Output the [X, Y] coordinate of the center of the cell containing the given text.  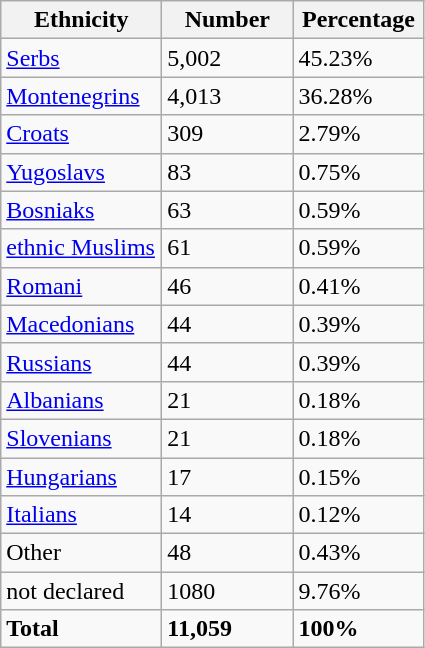
Macedonians [82, 324]
9.76% [358, 591]
Total [82, 629]
36.28% [358, 96]
11,059 [228, 629]
Hungarians [82, 477]
63 [228, 210]
not declared [82, 591]
0.75% [358, 172]
Slovenians [82, 438]
5,002 [228, 58]
Italians [82, 515]
45.23% [358, 58]
46 [228, 286]
17 [228, 477]
Number [228, 20]
0.43% [358, 553]
0.12% [358, 515]
ethnic Muslims [82, 248]
100% [358, 629]
61 [228, 248]
Yugoslavs [82, 172]
309 [228, 134]
Other [82, 553]
0.15% [358, 477]
Croats [82, 134]
83 [228, 172]
Russians [82, 362]
Romani [82, 286]
48 [228, 553]
Serbs [82, 58]
Percentage [358, 20]
4,013 [228, 96]
Albanians [82, 400]
14 [228, 515]
0.41% [358, 286]
Montenegrins [82, 96]
2.79% [358, 134]
Bosniaks [82, 210]
Ethnicity [82, 20]
1080 [228, 591]
